For the text-containing cell, return its midpoint in [x, y] coordinate format. 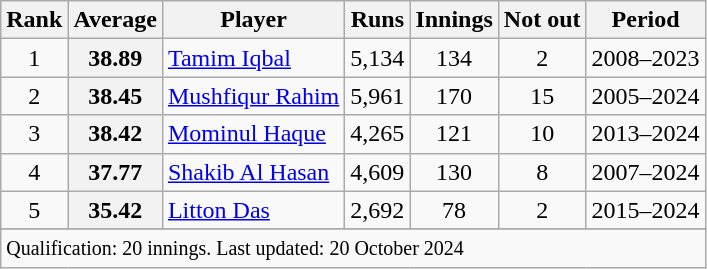
10 [542, 134]
15 [542, 96]
8 [542, 172]
134 [454, 58]
35.42 [116, 210]
Tamim Iqbal [253, 58]
Mominul Haque [253, 134]
5,961 [378, 96]
4,265 [378, 134]
Average [116, 20]
130 [454, 172]
Innings [454, 20]
78 [454, 210]
2013–2024 [646, 134]
5,134 [378, 58]
121 [454, 134]
38.42 [116, 134]
38.89 [116, 58]
4,609 [378, 172]
Not out [542, 20]
Litton Das [253, 210]
3 [34, 134]
4 [34, 172]
Player [253, 20]
37.77 [116, 172]
2,692 [378, 210]
2007–2024 [646, 172]
2005–2024 [646, 96]
38.45 [116, 96]
2015–2024 [646, 210]
Rank [34, 20]
Period [646, 20]
Shakib Al Hasan [253, 172]
Mushfiqur Rahim [253, 96]
170 [454, 96]
Qualification: 20 innings. Last updated: 20 October 2024 [353, 248]
5 [34, 210]
Runs [378, 20]
1 [34, 58]
2008–2023 [646, 58]
